Search for the cell housing the specified text and yield its [X, Y] center coordinate. 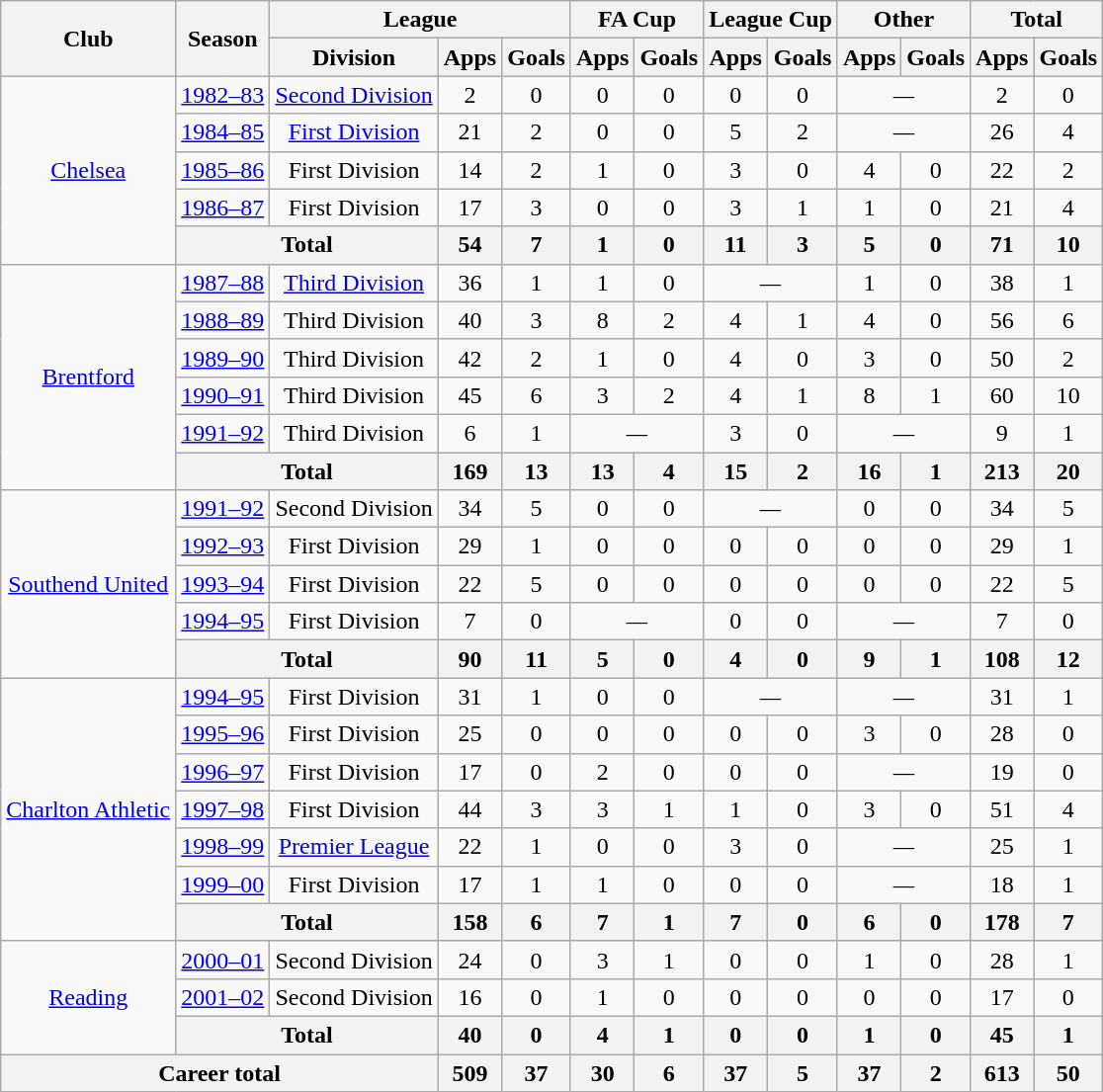
1988–89 [223, 320]
1985–86 [223, 170]
1990–91 [223, 395]
1986–87 [223, 208]
56 [1002, 320]
54 [469, 245]
1999–00 [223, 884]
Chelsea [89, 170]
Charlton Athletic [89, 809]
38 [1002, 283]
Premier League [354, 847]
1997–98 [223, 809]
1989–90 [223, 358]
Club [89, 39]
Career total [219, 1072]
213 [1002, 471]
League [421, 20]
613 [1002, 1072]
1996–97 [223, 772]
Southend United [89, 584]
Other [903, 20]
2000–01 [223, 960]
14 [469, 170]
FA Cup [636, 20]
Brentford [89, 377]
26 [1002, 132]
24 [469, 960]
1992–93 [223, 546]
Division [354, 57]
36 [469, 283]
League Cup [771, 20]
51 [1002, 809]
71 [1002, 245]
2001–02 [223, 997]
108 [1002, 659]
44 [469, 809]
1995–96 [223, 734]
178 [1002, 922]
90 [469, 659]
1987–88 [223, 283]
1993–94 [223, 584]
12 [1068, 659]
60 [1002, 395]
30 [602, 1072]
158 [469, 922]
20 [1068, 471]
1982–83 [223, 95]
Reading [89, 997]
15 [735, 471]
509 [469, 1072]
1984–85 [223, 132]
42 [469, 358]
18 [1002, 884]
169 [469, 471]
19 [1002, 772]
1998–99 [223, 847]
Season [223, 39]
